Scan for the cell matching the given text and deliver its (x, y) coordinate at center. 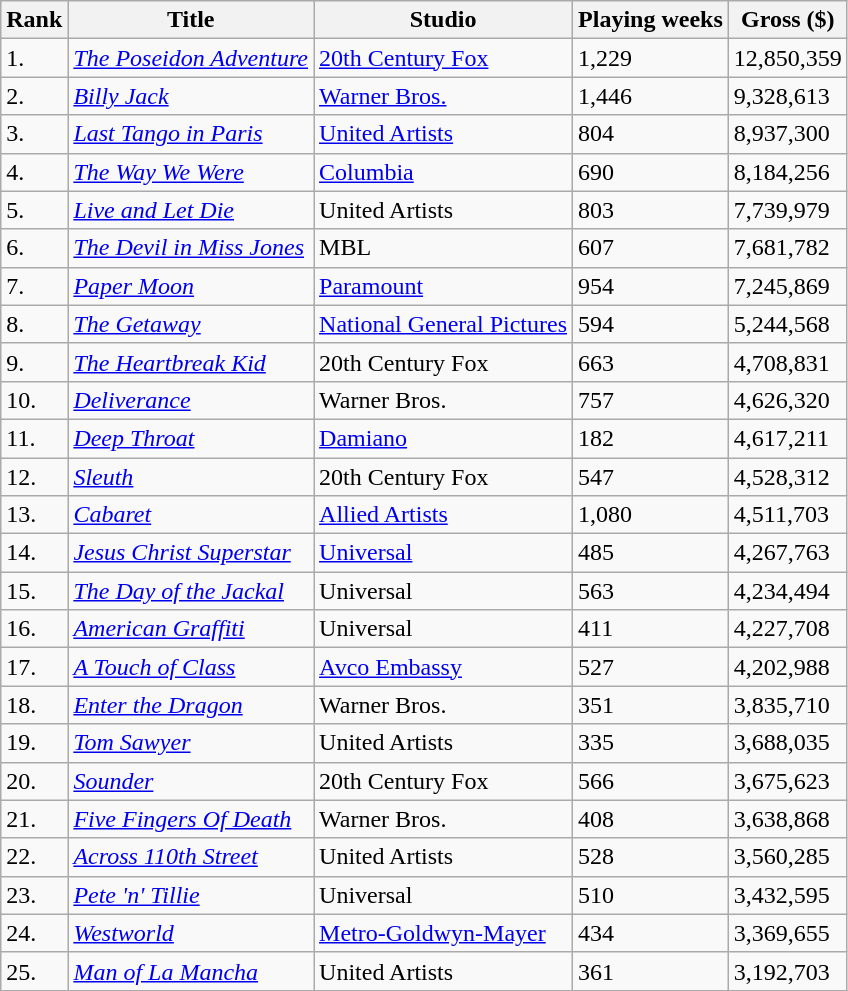
19. (34, 743)
3,675,623 (788, 781)
4. (34, 172)
11. (34, 438)
182 (651, 438)
3. (34, 134)
Avco Embassy (444, 667)
Across 110th Street (191, 857)
510 (651, 895)
607 (651, 248)
563 (651, 591)
The Getaway (191, 324)
Sounder (191, 781)
566 (651, 781)
Paramount (444, 286)
Allied Artists (444, 515)
954 (651, 286)
Rank (34, 20)
1. (34, 58)
7. (34, 286)
14. (34, 553)
Studio (444, 20)
6. (34, 248)
335 (651, 743)
547 (651, 477)
The Way We Were (191, 172)
Man of La Mancha (191, 971)
4,528,312 (788, 477)
Five Fingers Of Death (191, 819)
434 (651, 933)
The Heartbreak Kid (191, 362)
Playing weeks (651, 20)
MBL (444, 248)
Enter the Dragon (191, 705)
Title (191, 20)
690 (651, 172)
3,835,710 (788, 705)
3,432,595 (788, 895)
4,234,494 (788, 591)
Jesus Christ Superstar (191, 553)
4,227,708 (788, 629)
25. (34, 971)
4,511,703 (788, 515)
3,560,285 (788, 857)
Sleuth (191, 477)
9. (34, 362)
1,080 (651, 515)
1,229 (651, 58)
4,626,320 (788, 400)
408 (651, 819)
528 (651, 857)
757 (651, 400)
Pete 'n' Tillie (191, 895)
4,267,763 (788, 553)
2. (34, 96)
4,202,988 (788, 667)
4,617,211 (788, 438)
Damiano (444, 438)
4,708,831 (788, 362)
Tom Sawyer (191, 743)
485 (651, 553)
24. (34, 933)
3,192,703 (788, 971)
12,850,359 (788, 58)
Live and Let Die (191, 210)
10. (34, 400)
20. (34, 781)
351 (651, 705)
Deep Throat (191, 438)
7,681,782 (788, 248)
Gross ($) (788, 20)
The Poseidon Adventure (191, 58)
Metro-Goldwyn-Mayer (444, 933)
361 (651, 971)
8. (34, 324)
22. (34, 857)
5,244,568 (788, 324)
The Devil in Miss Jones (191, 248)
804 (651, 134)
18. (34, 705)
7,739,979 (788, 210)
9,328,613 (788, 96)
23. (34, 895)
Deliverance (191, 400)
13. (34, 515)
The Day of the Jackal (191, 591)
15. (34, 591)
411 (651, 629)
Last Tango in Paris (191, 134)
17. (34, 667)
Billy Jack (191, 96)
803 (651, 210)
594 (651, 324)
A Touch of Class (191, 667)
Columbia (444, 172)
527 (651, 667)
8,184,256 (788, 172)
8,937,300 (788, 134)
1,446 (651, 96)
National General Pictures (444, 324)
5. (34, 210)
American Graffiti (191, 629)
3,688,035 (788, 743)
12. (34, 477)
Cabaret (191, 515)
Westworld (191, 933)
3,638,868 (788, 819)
7,245,869 (788, 286)
Paper Moon (191, 286)
21. (34, 819)
16. (34, 629)
3,369,655 (788, 933)
663 (651, 362)
